Locate the cell with the specified text and output its [x, y] center coordinate. 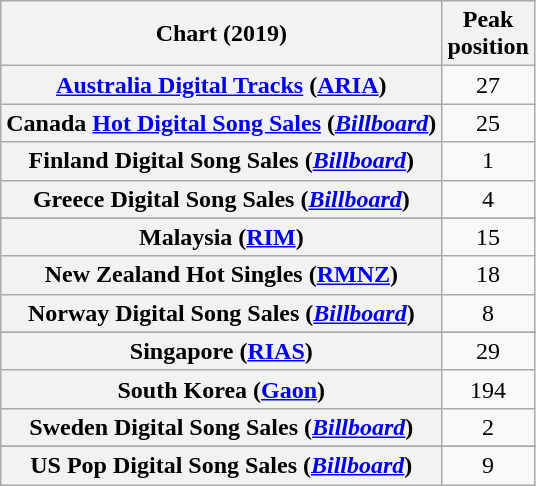
4 [488, 199]
Malaysia (RIM) [222, 237]
8 [488, 313]
194 [488, 389]
US Pop Digital Song Sales (Billboard) [222, 465]
Greece Digital Song Sales (Billboard) [222, 199]
9 [488, 465]
29 [488, 351]
New Zealand Hot Singles (RMNZ) [222, 275]
Finland Digital Song Sales (Billboard) [222, 161]
Canada Hot Digital Song Sales (Billboard) [222, 123]
2 [488, 427]
South Korea (Gaon) [222, 389]
Singapore (RIAS) [222, 351]
Sweden Digital Song Sales (Billboard) [222, 427]
18 [488, 275]
1 [488, 161]
Norway Digital Song Sales (Billboard) [222, 313]
27 [488, 85]
25 [488, 123]
Australia Digital Tracks (ARIA) [222, 85]
15 [488, 237]
Chart (2019) [222, 34]
Peakposition [488, 34]
